Return the (x, y) coordinate for the center point of the cell that contains the specified text.  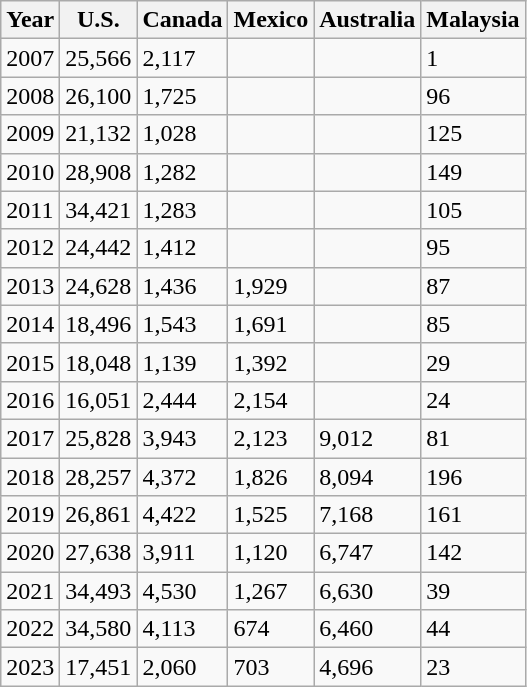
2010 (30, 172)
17,451 (98, 667)
2014 (30, 324)
2,444 (182, 400)
8,094 (368, 477)
39 (473, 591)
1 (473, 58)
24,628 (98, 286)
9,012 (368, 438)
21,132 (98, 134)
2015 (30, 362)
26,100 (98, 96)
1,691 (271, 324)
34,421 (98, 210)
2008 (30, 96)
2021 (30, 591)
2011 (30, 210)
196 (473, 477)
3,943 (182, 438)
44 (473, 629)
2019 (30, 515)
105 (473, 210)
2009 (30, 134)
1,436 (182, 286)
1,139 (182, 362)
2023 (30, 667)
125 (473, 134)
2013 (30, 286)
1,929 (271, 286)
2018 (30, 477)
1,267 (271, 591)
7,168 (368, 515)
87 (473, 286)
4,696 (368, 667)
4,530 (182, 591)
27,638 (98, 553)
149 (473, 172)
6,630 (368, 591)
Canada (182, 20)
1,028 (182, 134)
2017 (30, 438)
2016 (30, 400)
2,117 (182, 58)
Australia (368, 20)
U.S. (98, 20)
674 (271, 629)
2022 (30, 629)
34,493 (98, 591)
6,747 (368, 553)
1,826 (271, 477)
16,051 (98, 400)
23 (473, 667)
28,908 (98, 172)
142 (473, 553)
2020 (30, 553)
4,113 (182, 629)
Malaysia (473, 20)
1,283 (182, 210)
25,828 (98, 438)
2012 (30, 248)
Mexico (271, 20)
95 (473, 248)
4,372 (182, 477)
1,282 (182, 172)
29 (473, 362)
25,566 (98, 58)
3,911 (182, 553)
703 (271, 667)
1,725 (182, 96)
24,442 (98, 248)
2,123 (271, 438)
2007 (30, 58)
6,460 (368, 629)
4,422 (182, 515)
28,257 (98, 477)
24 (473, 400)
96 (473, 96)
1,412 (182, 248)
81 (473, 438)
1,120 (271, 553)
18,496 (98, 324)
Year (30, 20)
26,861 (98, 515)
1,525 (271, 515)
18,048 (98, 362)
34,580 (98, 629)
2,154 (271, 400)
2,060 (182, 667)
1,392 (271, 362)
85 (473, 324)
161 (473, 515)
1,543 (182, 324)
